Extract the [X, Y] coordinate from the center of the cell holding the provided text.  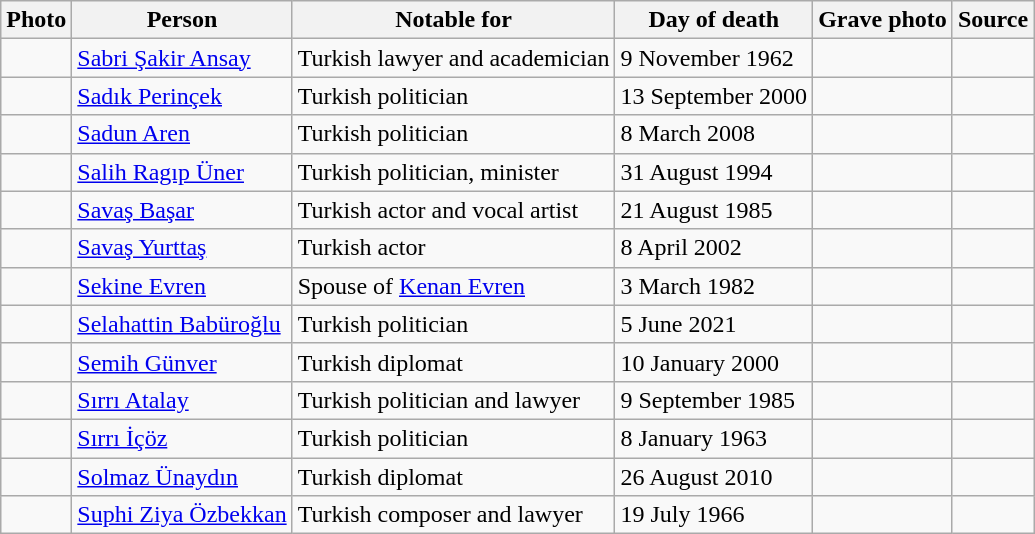
9 November 1962 [714, 58]
Person [182, 20]
Sırrı İçöz [182, 438]
Notable for [454, 20]
Semih Günver [182, 362]
Sabri Şakir Ansay [182, 58]
8 March 2008 [714, 134]
19 July 1966 [714, 515]
Grave photo [883, 20]
Sadun Aren [182, 134]
Savaş Yurttaş [182, 248]
Day of death [714, 20]
Turkish actor and vocal artist [454, 210]
8 January 1963 [714, 438]
13 September 2000 [714, 96]
8 April 2002 [714, 248]
Photo [36, 20]
21 August 1985 [714, 210]
Turkish lawyer and academician [454, 58]
26 August 2010 [714, 477]
Salih Ragıp Üner [182, 172]
Sekine Evren [182, 286]
Turkish actor [454, 248]
Source [992, 20]
9 September 1985 [714, 400]
5 June 2021 [714, 324]
Sadık Perinçek [182, 96]
3 March 1982 [714, 286]
Suphi Ziya Özbekkan [182, 515]
Turkish politician, minister [454, 172]
31 August 1994 [714, 172]
Solmaz Ünaydın [182, 477]
Turkish politician and lawyer [454, 400]
Selahattin Babüroğlu [182, 324]
Savaş Başar [182, 210]
Sırrı Atalay [182, 400]
Spouse of Kenan Evren [454, 286]
10 January 2000 [714, 362]
Turkish composer and lawyer [454, 515]
